For the text-containing cell, return its midpoint in (x, y) coordinate format. 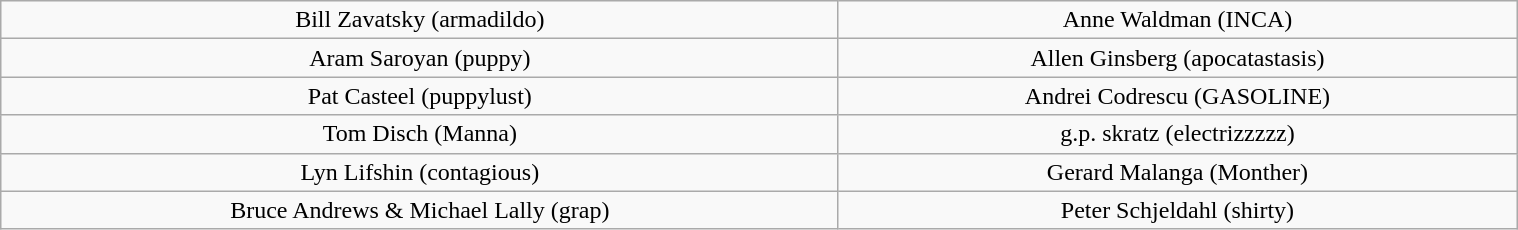
Peter Schjeldahl (shirty) (1177, 210)
Tom Disch (Manna) (420, 134)
Anne Waldman (INCA) (1177, 20)
Gerard Malanga (Monther) (1177, 172)
Bill Zavatsky (armadildo) (420, 20)
Allen Ginsberg (apocatastasis) (1177, 58)
Andrei Codrescu (GASOLINE) (1177, 96)
Pat Casteel (puppylust) (420, 96)
Aram Saroyan (puppy) (420, 58)
Lyn Lifshin (contagious) (420, 172)
g.p. skratz (electrizzzzz) (1177, 134)
Bruce Andrews & Michael Lally (grap) (420, 210)
